Determine the [x, y] coordinate at the center of the cell enclosing the given text.  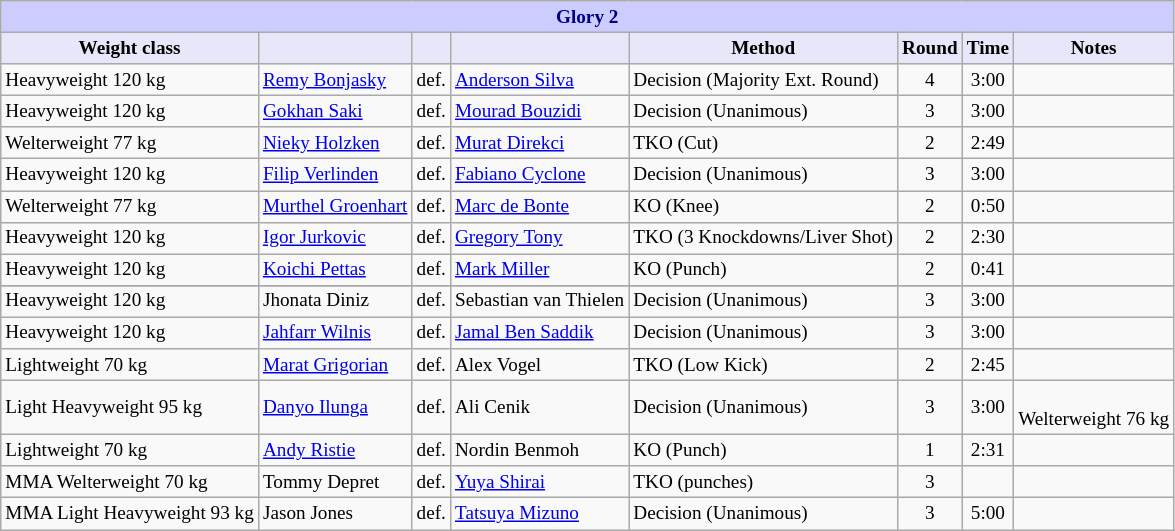
Jamal Ben Saddik [539, 333]
Tommy Depret [335, 482]
Nieky Holzken [335, 143]
Welterweight 76 kg [1094, 407]
Notes [1094, 48]
Nordin Benmoh [539, 450]
Weight class [130, 48]
0:41 [988, 270]
Jahfarr Wilnis [335, 333]
Yuya Shirai [539, 482]
Gregory Tony [539, 238]
TKO (3 Knockdowns/Liver Shot) [764, 238]
0:50 [988, 206]
Remy Bonjasky [335, 80]
4 [930, 80]
2:45 [988, 365]
Alex Vogel [539, 365]
2:30 [988, 238]
Jason Jones [335, 514]
Murat Direkci [539, 143]
KO (Knee) [764, 206]
TKO (Low Kick) [764, 365]
Round [930, 48]
MMA Light Heavyweight 93 kg [130, 514]
Anderson Silva [539, 80]
5:00 [988, 514]
2:49 [988, 143]
Marc de Bonte [539, 206]
Fabiano Cyclone [539, 175]
Igor Jurkovic [335, 238]
Ali Cenik [539, 407]
Danyo Ilunga [335, 407]
1 [930, 450]
Koichi Pettas [335, 270]
Tatsuya Mizuno [539, 514]
Light Heavyweight 95 kg [130, 407]
Time [988, 48]
MMA Welterweight 70 kg [130, 482]
Gokhan Saki [335, 111]
Glory 2 [588, 17]
Murthel Groenhart [335, 206]
Filip Verlinden [335, 175]
Mark Miller [539, 270]
Marat Grigorian [335, 365]
2:31 [988, 450]
Mourad Bouzidi [539, 111]
Decision (Majority Ext. Round) [764, 80]
Method [764, 48]
TKO (Cut) [764, 143]
Andy Ristie [335, 450]
Jhonata Diniz [335, 301]
TKO (punches) [764, 482]
Sebastian van Thielen [539, 301]
